Return [X, Y] of the center of cell containing provided text 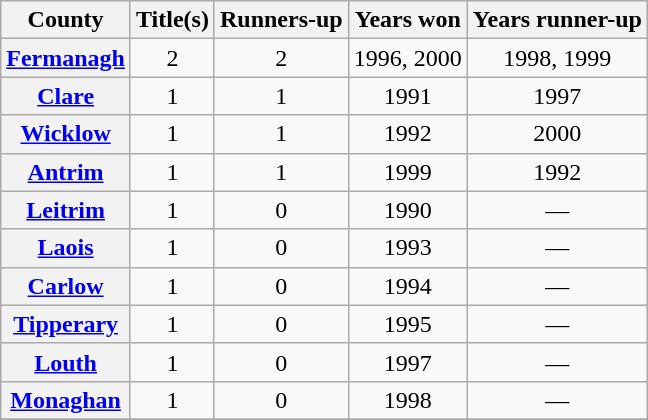
County [66, 20]
1990 [408, 210]
1995 [408, 324]
Fermanagh [66, 58]
Years runner-up [557, 20]
Title(s) [172, 20]
1994 [408, 286]
1993 [408, 248]
Clare [66, 96]
Leitrim [66, 210]
1998, 1999 [557, 58]
Carlow [66, 286]
1991 [408, 96]
Years won [408, 20]
Monaghan [66, 400]
1996, 2000 [408, 58]
Tipperary [66, 324]
Louth [66, 362]
Runners-up [281, 20]
Antrim [66, 172]
1999 [408, 172]
2000 [557, 134]
Laois [66, 248]
1998 [408, 400]
Wicklow [66, 134]
